Determine the (X, Y) coordinate at the center of the cell enclosing the given text.  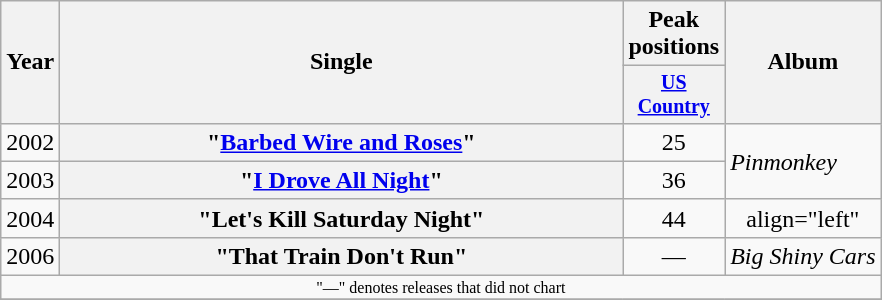
36 (674, 180)
align="left" (803, 218)
Big Shiny Cars (803, 256)
Pinmonkey (803, 161)
"Let's Kill Saturday Night" (342, 218)
2003 (30, 180)
Album (803, 62)
Single (342, 62)
2002 (30, 142)
"That Train Don't Run" (342, 256)
— (674, 256)
2004 (30, 218)
"—" denotes releases that did not chart (441, 288)
2006 (30, 256)
Year (30, 62)
US Country (674, 94)
44 (674, 218)
"I Drove All Night" (342, 180)
25 (674, 142)
Peak positions (674, 34)
"Barbed Wire and Roses" (342, 142)
